Scan for the cell matching the given text and deliver its (X, Y) coordinate at center. 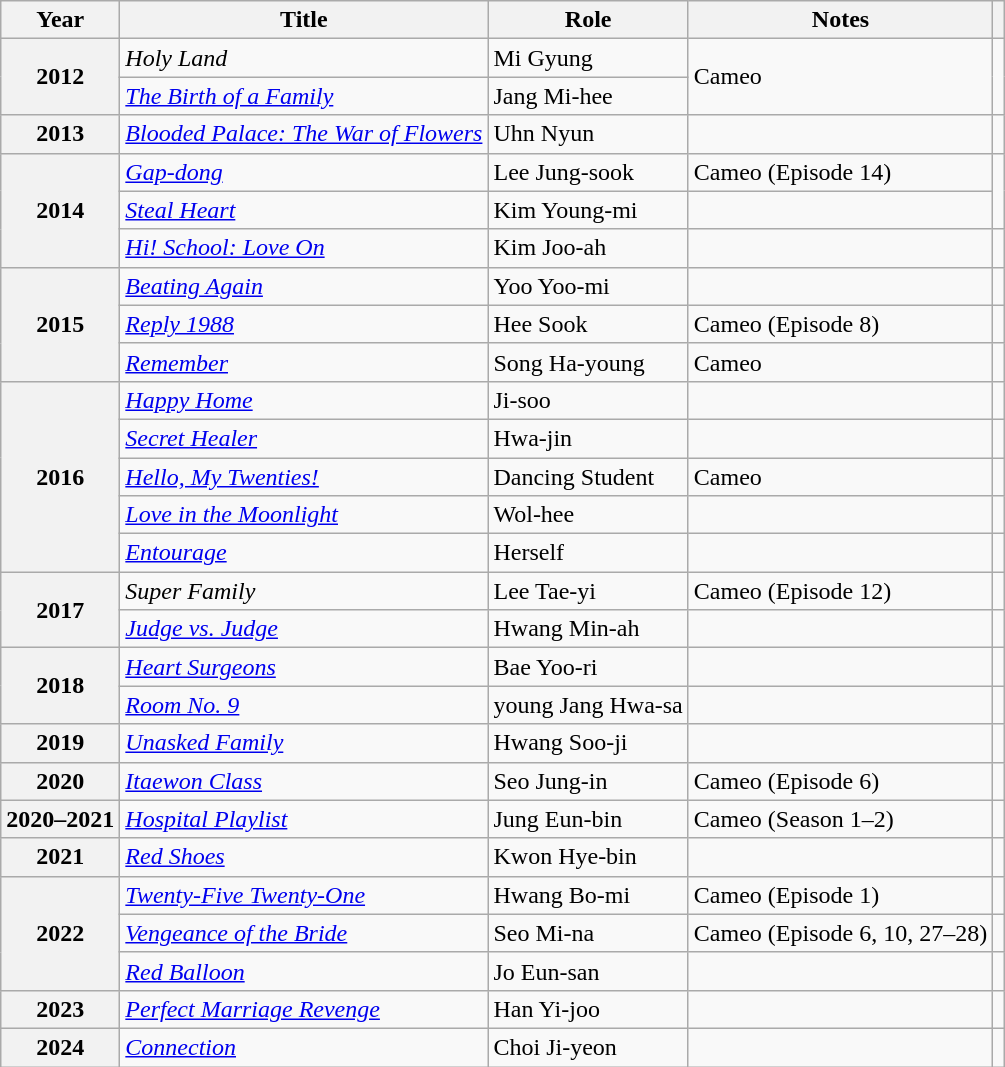
Jo Eun-san (588, 971)
2013 (60, 134)
Hee Sook (588, 324)
2019 (60, 743)
2020–2021 (60, 819)
Reply 1988 (304, 324)
Hwang Soo-ji (588, 743)
2022 (60, 933)
Heart Surgeons (304, 667)
Cameo (Episode 6) (840, 781)
2015 (60, 324)
Cameo (Episode 8) (840, 324)
Vengeance of the Bride (304, 933)
Kim Young-mi (588, 210)
Cameo (Episode 14) (840, 172)
Cameo (Episode 12) (840, 591)
Lee Tae-yi (588, 591)
Gap-dong (304, 172)
Twenty-Five Twenty-One (304, 895)
Role (588, 20)
2021 (60, 857)
The Birth of a Family (304, 96)
Secret Healer (304, 438)
Hwa-jin (588, 438)
Bae Yoo-ri (588, 667)
Perfect Marriage Revenge (304, 1009)
2018 (60, 686)
Mi Gyung (588, 58)
Hospital Playlist (304, 819)
Yoo Yoo-mi (588, 286)
Blooded Palace: The War of Flowers (304, 134)
Year (60, 20)
Ji-soo (588, 400)
2014 (60, 210)
Uhn Nyun (588, 134)
2016 (60, 476)
Steal Heart (304, 210)
Red Balloon (304, 971)
Hello, My Twenties! (304, 477)
Herself (588, 553)
Room No. 9 (304, 705)
2012 (60, 77)
Hi! School: Love On (304, 248)
Remember (304, 362)
Jung Eun-bin (588, 819)
2024 (60, 1047)
Super Family (304, 591)
Seo Mi-na (588, 933)
2020 (60, 781)
Lee Jung-sook (588, 172)
Han Yi-joo (588, 1009)
Song Ha-young (588, 362)
Holy Land (304, 58)
Happy Home (304, 400)
2017 (60, 610)
2023 (60, 1009)
Entourage (304, 553)
Cameo (Season 1–2) (840, 819)
Itaewon Class (304, 781)
Unasked Family (304, 743)
Seo Jung-in (588, 781)
Kwon Hye-bin (588, 857)
Choi Ji-yeon (588, 1047)
Beating Again (304, 286)
Title (304, 20)
Notes (840, 20)
Kim Joo-ah (588, 248)
Connection (304, 1047)
Red Shoes (304, 857)
Cameo (Episode 6, 10, 27–28) (840, 933)
Love in the Moonlight (304, 515)
Hwang Bo-mi (588, 895)
Judge vs. Judge (304, 629)
young Jang Hwa-sa (588, 705)
Wol-hee (588, 515)
Dancing Student (588, 477)
Hwang Min-ah (588, 629)
Jang Mi-hee (588, 96)
Cameo (Episode 1) (840, 895)
